Pinpoint the cell where the given text exists, returning its (X, Y) midpoint coordinate. 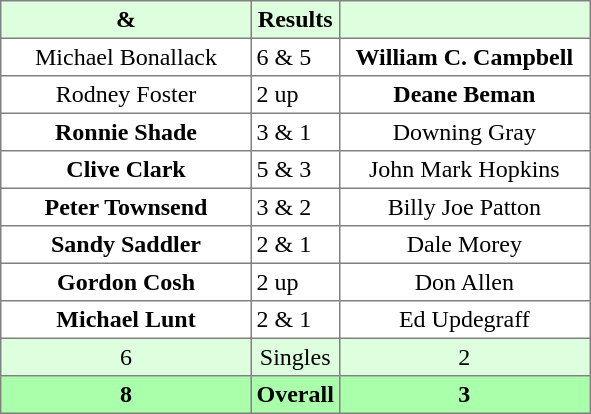
Results (295, 20)
Don Allen (464, 282)
3 (464, 395)
Michael Bonallack (126, 57)
William C. Campbell (464, 57)
Deane Beman (464, 95)
6 (126, 357)
Peter Townsend (126, 207)
Downing Gray (464, 132)
3 & 2 (295, 207)
Ed Updegraff (464, 320)
Singles (295, 357)
Michael Lunt (126, 320)
Clive Clark (126, 170)
Ronnie Shade (126, 132)
2 (464, 357)
8 (126, 395)
6 & 5 (295, 57)
Dale Morey (464, 245)
& (126, 20)
Gordon Cosh (126, 282)
Rodney Foster (126, 95)
John Mark Hopkins (464, 170)
3 & 1 (295, 132)
Sandy Saddler (126, 245)
5 & 3 (295, 170)
Overall (295, 395)
Billy Joe Patton (464, 207)
